Output the (x, y) coordinate of the center of the cell containing the given text.  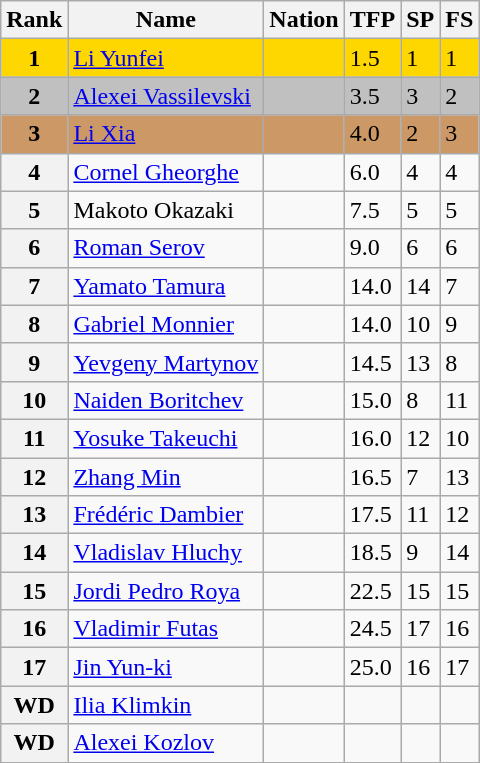
Vladimir Futas (166, 629)
Naiden Boritchev (166, 400)
Alexei Vassilevski (166, 96)
3.5 (372, 96)
22.5 (372, 591)
16.5 (372, 477)
FS (460, 20)
Frédéric Dambier (166, 515)
18.5 (372, 553)
Nation (304, 20)
7.5 (372, 210)
Ilia Klimkin (166, 705)
9.0 (372, 248)
Vladislav Hluchy (166, 553)
Jin Yun-ki (166, 667)
Zhang Min (166, 477)
Li Yunfei (166, 58)
4.0 (372, 134)
Roman Serov (166, 248)
16.0 (372, 438)
Rank (34, 20)
Yevgeny Martynov (166, 362)
Jordi Pedro Roya (166, 591)
TFP (372, 20)
SP (420, 20)
15.0 (372, 400)
25.0 (372, 667)
6.0 (372, 172)
24.5 (372, 629)
Cornel Gheorghe (166, 172)
Makoto Okazaki (166, 210)
Name (166, 20)
17.5 (372, 515)
Alexei Kozlov (166, 743)
Yosuke Takeuchi (166, 438)
14.5 (372, 362)
Gabriel Monnier (166, 324)
Li Xia (166, 134)
1.5 (372, 58)
Yamato Tamura (166, 286)
